Determine the [X, Y] coordinate at the center of the cell enclosing the given text.  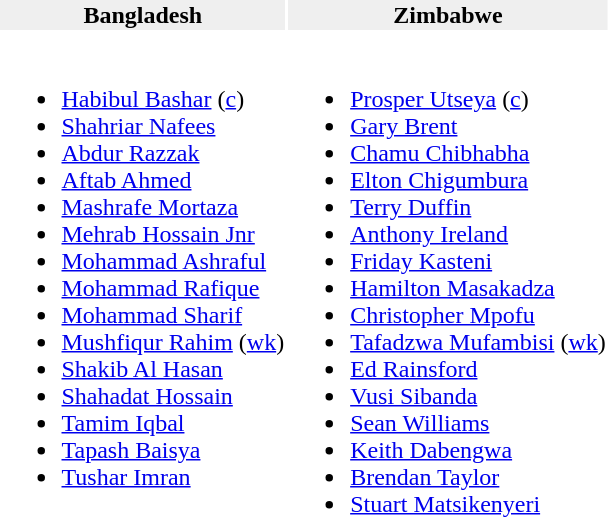
Bangladesh [143, 15]
Zimbabwe [448, 15]
